Pinpoint the cell where the given text exists, returning its [X, Y] midpoint coordinate. 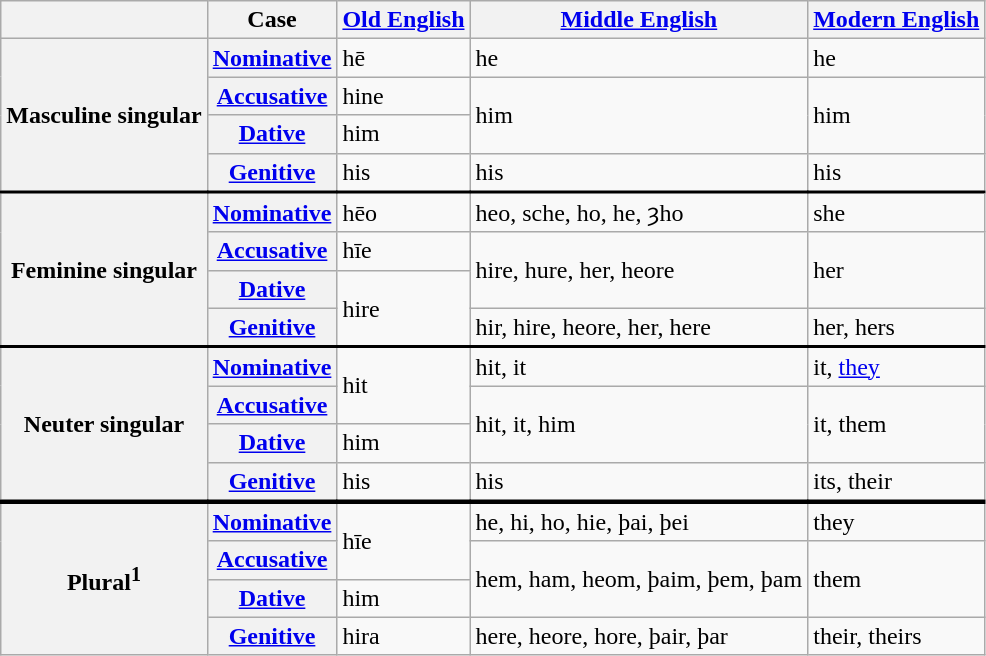
heo, sche, ho, he, ȝho [639, 212]
Old English [404, 20]
hine [404, 96]
he, hi, ho, hie, þai, þei [639, 522]
hit, it, him [639, 424]
hē [404, 58]
their, theirs [896, 636]
it, they [896, 366]
her [896, 270]
Plural1 [104, 579]
hem, ham, heom, þaim, þem, þam [639, 579]
them [896, 579]
Case [272, 20]
hir, hire, heore, her, here [639, 328]
hit [404, 386]
hire [404, 308]
they [896, 522]
she [896, 212]
here, heore, hore, þair, þar [639, 636]
it, them [896, 424]
hēo [404, 212]
hira [404, 636]
its, their [896, 482]
hit, it [639, 366]
Neuter singular [104, 424]
Middle English [639, 20]
hire, hure, her, heore [639, 270]
Feminine singular [104, 270]
her, hers [896, 328]
Masculine singular [104, 116]
Modern English [896, 20]
